Locate the cell with the specified text and output its [x, y] center coordinate. 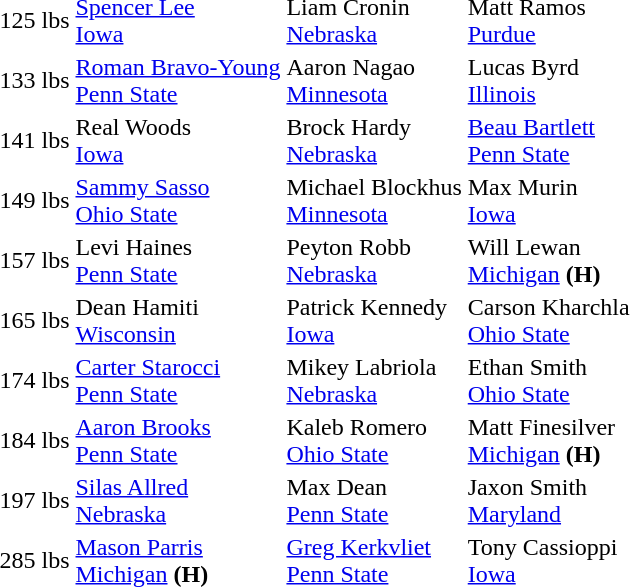
Kaleb Romero Ohio State [374, 440]
Roman Bravo-Young Penn State [178, 80]
Sammy Sasso Ohio State [178, 200]
Dean Hamiti Wisconsin [178, 320]
Mikey Labriola Nebraska [374, 380]
Peyton Robb Nebraska [374, 260]
Silas Allred Nebraska [178, 500]
Aaron Brooks Penn State [178, 440]
Aaron Nagao Minnesota [374, 80]
Carter Starocci Penn State [178, 380]
Real Woods Iowa [178, 140]
Michael Blockhus Minnesota [374, 200]
Brock Hardy Nebraska [374, 140]
Levi Haines Penn State [178, 260]
Patrick Kennedy Iowa [374, 320]
Max Dean Penn State [374, 500]
